Scan for the cell matching the given text and deliver its [X, Y] coordinate at center. 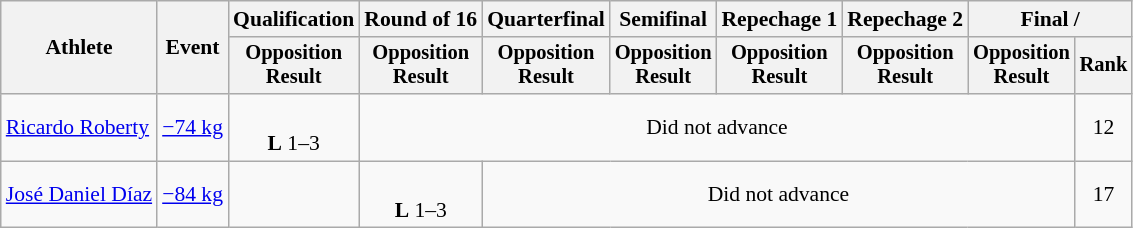
Semifinal [664, 19]
−74 kg [192, 128]
Repechage 2 [905, 19]
Final / [1050, 19]
12 [1104, 128]
Qualification [294, 19]
Repechage 1 [779, 19]
Rank [1104, 66]
Ricardo Roberty [79, 128]
−84 kg [192, 194]
Athlete [79, 48]
José Daniel Díaz [79, 194]
Round of 16 [420, 19]
Event [192, 48]
17 [1104, 194]
Quarterfinal [546, 19]
